Capture the cell that displays the provided text and extract its (X, Y) central coordinate. 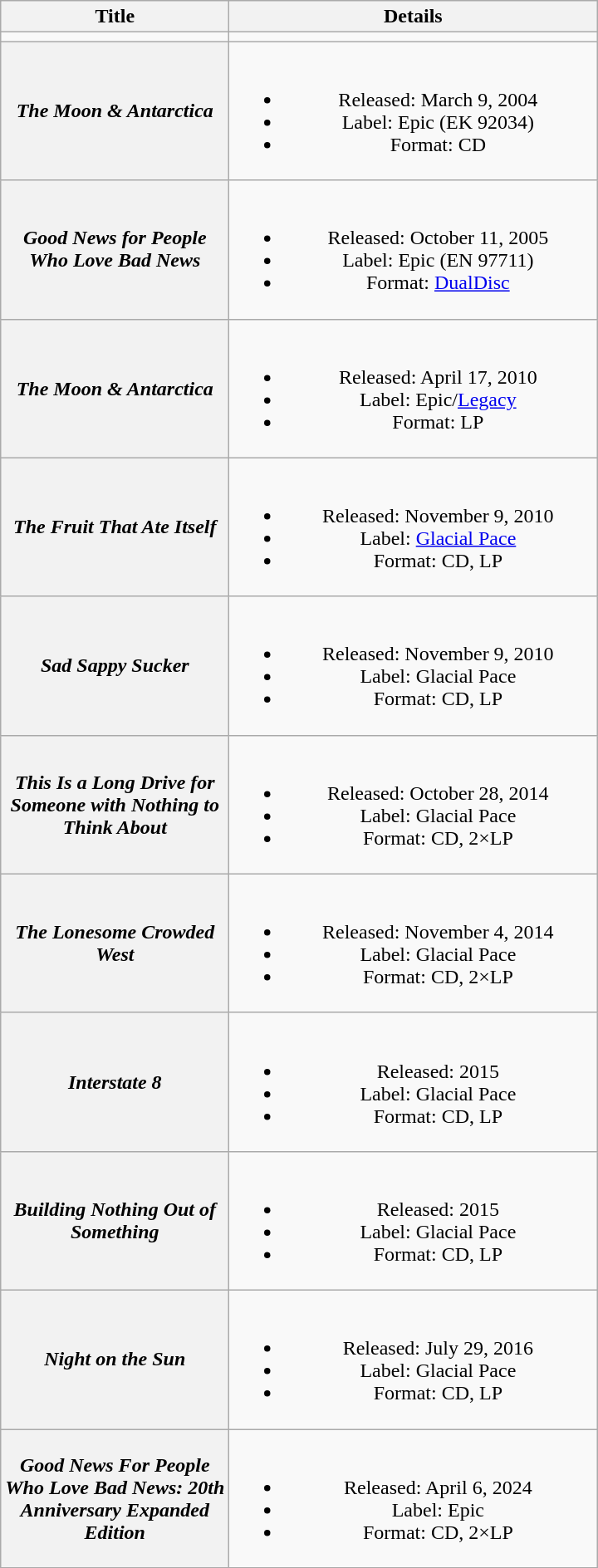
The Lonesome Crowded West (115, 943)
Released: November 4, 2014Label: Glacial PaceFormat: CD, 2×LP (414, 943)
Night on the Sun (115, 1359)
Released: July 29, 2016Label: Glacial PaceFormat: CD, LP (414, 1359)
Good News for People Who Love Bad News (115, 249)
The Fruit That Ate Itself (115, 527)
Details (414, 17)
Released: October 28, 2014Label: Glacial PaceFormat: CD, 2×LP (414, 804)
Released: April 6, 2024Label: EpicFormat: CD, 2×LP (414, 1498)
Good News For People Who Love Bad News: 20th Anniversary Expanded Edition (115, 1498)
Title (115, 17)
Released: April 17, 2010Label: Epic/LegacyFormat: LP (414, 389)
Sad Sappy Sucker (115, 666)
Interstate 8 (115, 1081)
Released: March 9, 2004Label: Epic (EK 92034)Format: CD (414, 111)
Building Nothing Out of Something (115, 1221)
This Is a Long Drive for Someone with Nothing to Think About (115, 804)
Released: October 11, 2005Label: Epic (EN 97711)Format: DualDisc (414, 249)
